Scan for the cell matching the given text and deliver its [x, y] coordinate at center. 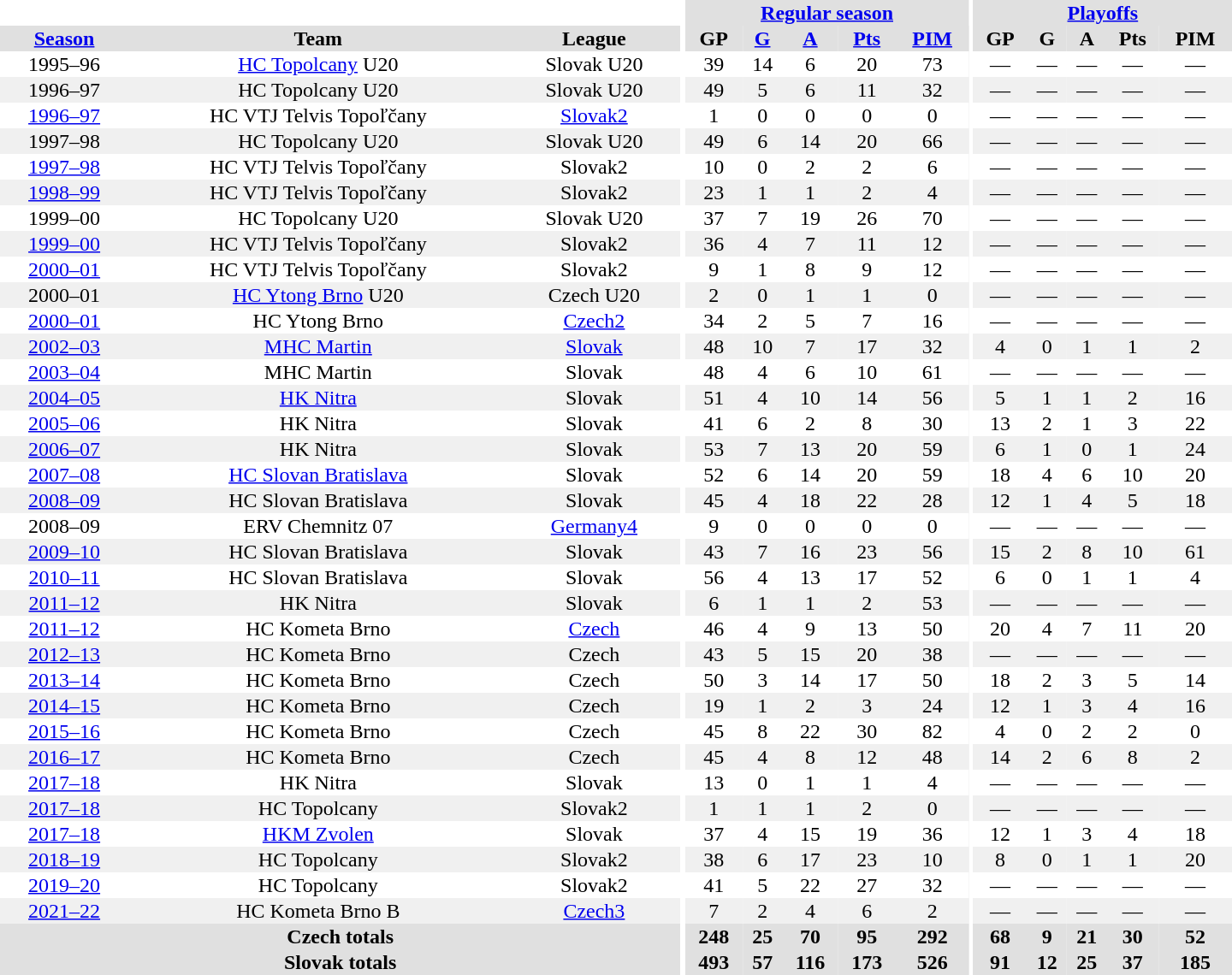
2002–03 [64, 346]
39 [714, 64]
2015–16 [64, 731]
2019–20 [64, 885]
Germany4 [594, 526]
2012–13 [64, 654]
Team [318, 38]
HC Ytong Brno [318, 321]
526 [933, 962]
46 [714, 629]
2004–05 [64, 398]
73 [933, 64]
68 [1001, 937]
2005–06 [64, 423]
Regular season [827, 13]
2003–04 [64, 372]
66 [933, 141]
21 [1087, 937]
HC Kometa Brno B [318, 911]
173 [868, 962]
2013–14 [64, 680]
493 [714, 962]
Playoffs [1103, 13]
Czech2 [594, 321]
82 [933, 731]
2018–19 [64, 860]
57 [763, 962]
Slovak totals [341, 962]
2007–08 [64, 475]
Czech3 [594, 911]
1995–96 [64, 64]
2016–17 [64, 757]
292 [933, 937]
248 [714, 937]
2014–15 [64, 706]
HKM Zvolen [318, 834]
HC Ytong Brno U20 [318, 295]
26 [868, 218]
27 [868, 885]
1998–99 [64, 192]
2006–07 [64, 449]
28 [933, 500]
95 [868, 937]
2021–22 [64, 911]
116 [809, 962]
185 [1195, 962]
2009–10 [64, 552]
2010–11 [64, 577]
Czech U20 [594, 295]
ERV Chemnitz 07 [318, 526]
Czech totals [341, 937]
91 [1001, 962]
Season [64, 38]
League [594, 38]
51 [714, 398]
34 [714, 321]
